Search for the cell housing the specified text and yield its [X, Y] center coordinate. 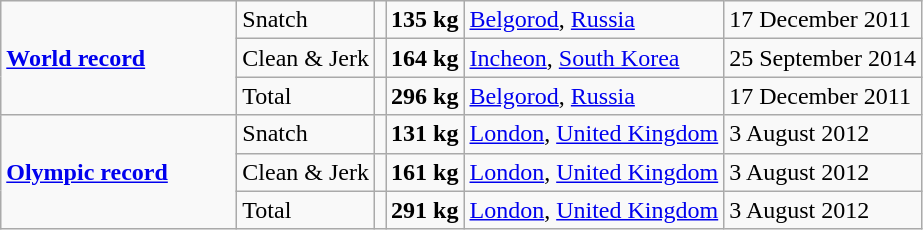
Olympic record [119, 172]
164 kg [425, 58]
Incheon, South Korea [594, 58]
291 kg [425, 210]
161 kg [425, 172]
25 September 2014 [823, 58]
131 kg [425, 134]
135 kg [425, 20]
296 kg [425, 96]
World record [119, 58]
